Find where the given text appears and provide that cell's center as [X, Y] coordinate. 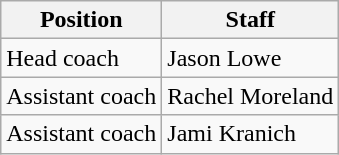
Head coach [82, 58]
Jami Kranich [250, 134]
Position [82, 20]
Rachel Moreland [250, 96]
Staff [250, 20]
Jason Lowe [250, 58]
